Locate the cell with the specified text and output its (x, y) center coordinate. 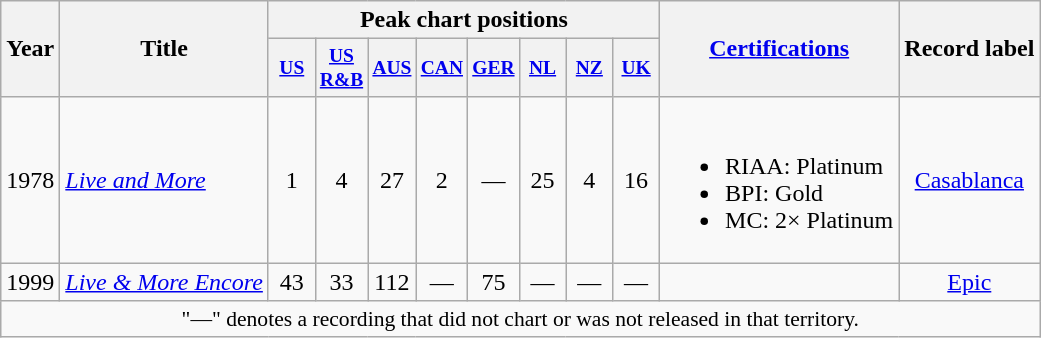
NZ (590, 68)
US R&B (342, 68)
CAN (442, 68)
GER (494, 68)
NL (542, 68)
43 (292, 282)
2 (442, 180)
Epic (970, 282)
75 (494, 282)
1978 (30, 180)
Certifications (780, 48)
Casablanca (970, 180)
27 (392, 180)
US (292, 68)
Title (164, 48)
AUS (392, 68)
Year (30, 48)
Live and More (164, 180)
33 (342, 282)
25 (542, 180)
Peak chart positions (464, 20)
112 (392, 282)
Live & More Encore (164, 282)
1 (292, 180)
RIAA: PlatinumBPI: GoldMC: 2× Platinum (780, 180)
1999 (30, 282)
UK (636, 68)
16 (636, 180)
Record label (970, 48)
"—" denotes a recording that did not chart or was not released in that territory. (520, 319)
